Return [x, y] of the center of cell containing provided text 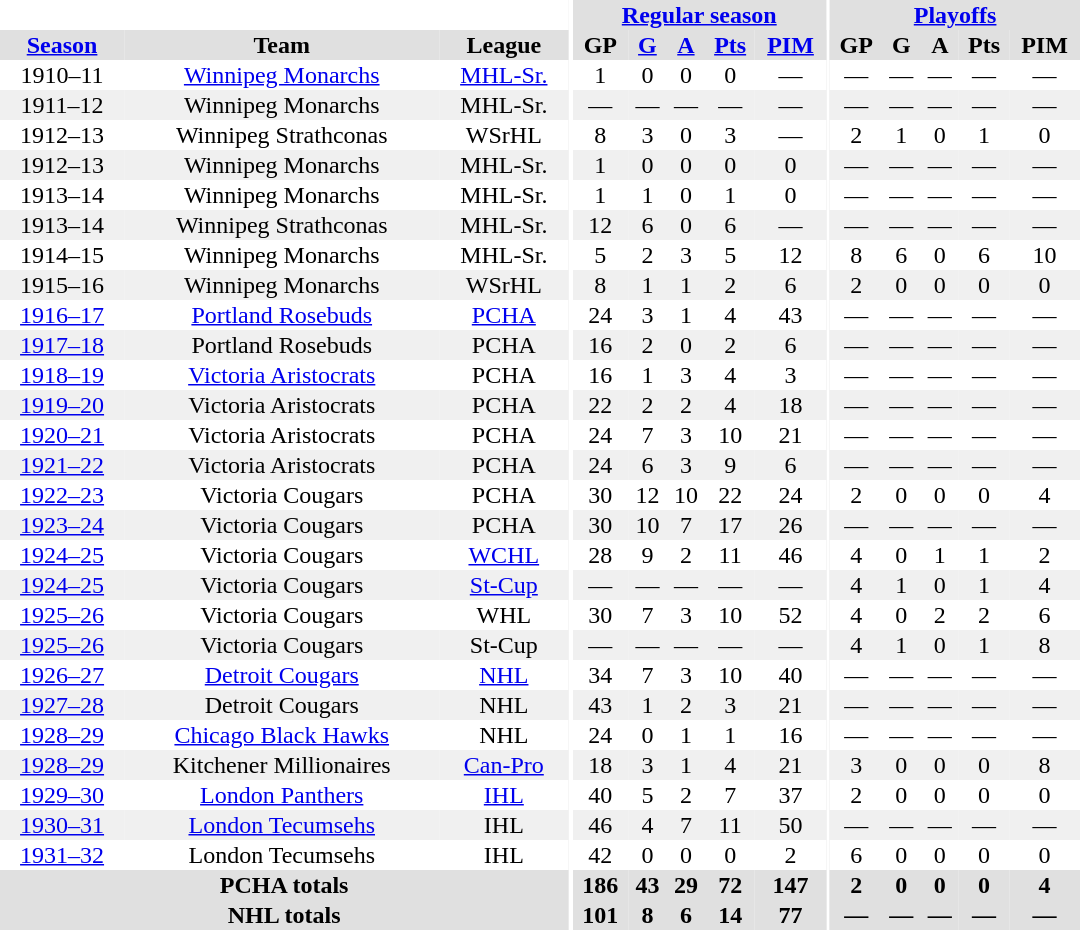
1915–16 [62, 285]
42 [601, 855]
London Panthers [282, 795]
1927–28 [62, 705]
50 [790, 825]
1923–24 [62, 525]
1916–17 [62, 315]
1921–22 [62, 465]
26 [790, 525]
1914–15 [62, 255]
1922–23 [62, 495]
186 [601, 885]
147 [790, 885]
Playoffs [955, 15]
1918–19 [62, 375]
Regular season [700, 15]
1911–12 [62, 105]
Season [62, 45]
28 [601, 555]
77 [790, 915]
37 [790, 795]
1931–32 [62, 855]
Kitchener Millionaires [282, 765]
Team [282, 45]
1930–31 [62, 825]
1910–11 [62, 75]
Can-Pro [504, 765]
1920–21 [62, 435]
14 [730, 915]
34 [601, 675]
WCHL [504, 555]
101 [601, 915]
1917–18 [62, 345]
72 [730, 885]
52 [790, 615]
NHL totals [284, 915]
1919–20 [62, 405]
1929–30 [62, 795]
WHL [504, 615]
29 [686, 885]
Chicago Black Hawks [282, 735]
1926–27 [62, 675]
League [504, 45]
17 [730, 525]
PCHA totals [284, 885]
